Search for the cell housing the specified text and yield its (x, y) center coordinate. 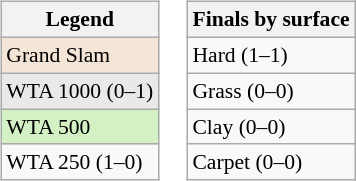
Carpet (0–0) (270, 162)
WTA 500 (80, 127)
Finals by surface (270, 20)
Grand Slam (80, 55)
Clay (0–0) (270, 127)
Legend (80, 20)
WTA 1000 (0–1) (80, 91)
WTA 250 (1–0) (80, 162)
Hard (1–1) (270, 55)
Grass (0–0) (270, 91)
